Pinpoint the cell where the given text exists, returning its (X, Y) midpoint coordinate. 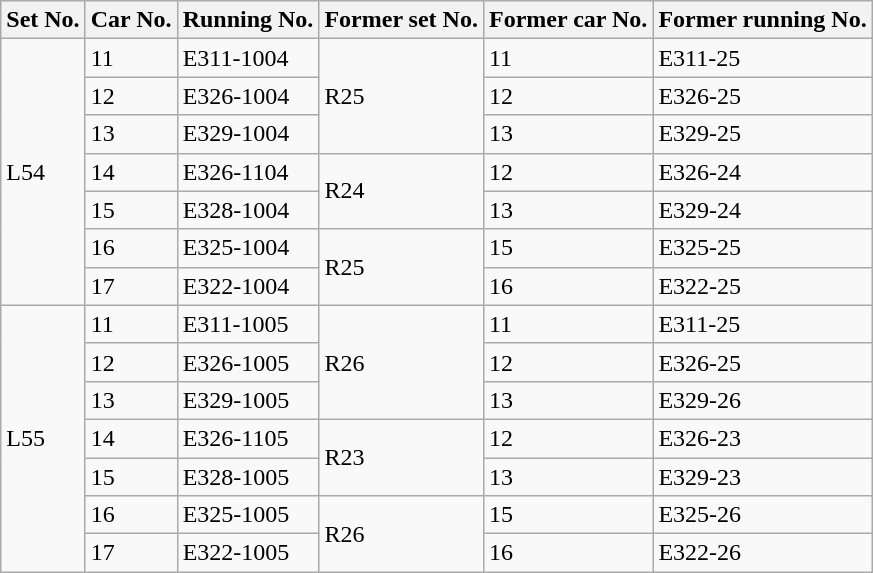
E322-1004 (248, 286)
E328-1005 (248, 477)
E326-1104 (248, 172)
E329-26 (762, 400)
E328-1004 (248, 210)
E311-1004 (248, 58)
E329-1005 (248, 400)
Running No. (248, 20)
Former set No. (402, 20)
E325-1005 (248, 515)
E329-23 (762, 477)
E325-26 (762, 515)
E326-23 (762, 438)
E322-1005 (248, 553)
E325-1004 (248, 248)
E329-25 (762, 134)
E326-1004 (248, 96)
E329-24 (762, 210)
L55 (43, 438)
Former running No. (762, 20)
Car No. (131, 20)
R23 (402, 457)
L54 (43, 172)
E311-1005 (248, 324)
E325-25 (762, 248)
E322-26 (762, 553)
E326-1005 (248, 362)
Former car No. (568, 20)
Set No. (43, 20)
R24 (402, 191)
E326-1105 (248, 438)
E326-24 (762, 172)
E322-25 (762, 286)
E329-1004 (248, 134)
